Locate the cell with the specified text and output its (X, Y) center coordinate. 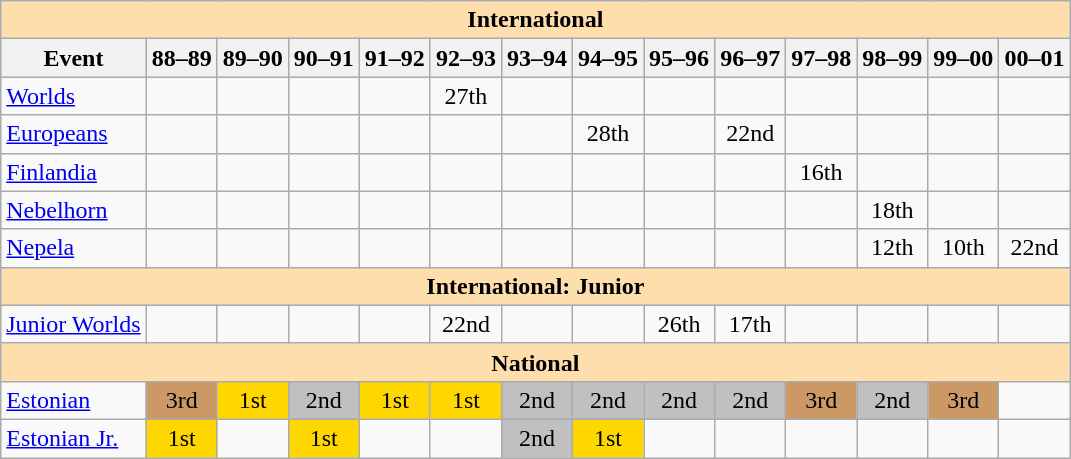
Europeans (74, 134)
90–91 (324, 58)
National (536, 362)
00–01 (1034, 58)
12th (892, 248)
Worlds (74, 96)
Event (74, 58)
91–92 (394, 58)
18th (892, 210)
Finlandia (74, 172)
16th (822, 172)
27th (466, 96)
97–98 (822, 58)
28th (608, 134)
26th (680, 324)
99–00 (964, 58)
Nebelhorn (74, 210)
92–93 (466, 58)
94–95 (608, 58)
Nepela (74, 248)
International: Junior (536, 286)
96–97 (750, 58)
Estonian Jr. (74, 438)
95–96 (680, 58)
Estonian (74, 400)
98–99 (892, 58)
10th (964, 248)
88–89 (182, 58)
Junior Worlds (74, 324)
89–90 (252, 58)
International (536, 20)
17th (750, 324)
93–94 (536, 58)
